Determine the [X, Y] coordinate at the center of the cell enclosing the given text.  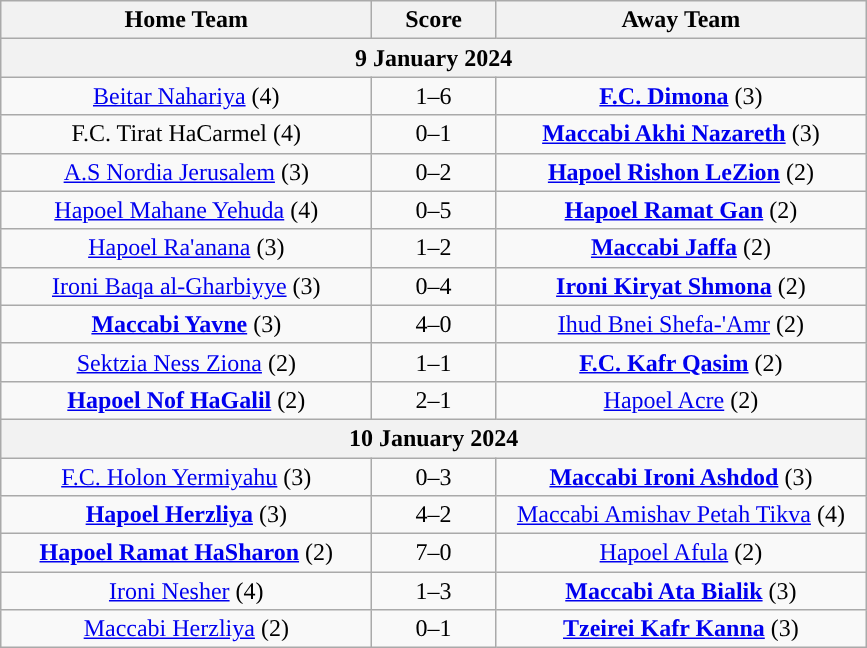
Hapoel Herzliya (3) [186, 515]
7–0 [434, 553]
Maccabi Akhi Nazareth (3) [680, 134]
Hapoel Afula (2) [680, 553]
Ironi Baqa al-Gharbiyye (3) [186, 286]
F.C. Kafr Qasim (2) [680, 362]
Tzeirei Kafr Kanna (3) [680, 629]
Maccabi Jaffa (2) [680, 248]
Hapoel Ramat HaSharon (2) [186, 553]
Maccabi Yavne (3) [186, 324]
10 January 2024 [434, 438]
1–1 [434, 362]
0–3 [434, 477]
0–5 [434, 210]
0–4 [434, 286]
Score [434, 20]
Maccabi Herzliya (2) [186, 629]
Beitar Nahariya (4) [186, 96]
0–2 [434, 172]
Hapoel Mahane Yehuda (4) [186, 210]
F.C. Dimona (3) [680, 96]
Home Team [186, 20]
2–1 [434, 400]
Ironi Nesher (4) [186, 591]
Away Team [680, 20]
Hapoel Ra'anana (3) [186, 248]
Maccabi Amishav Petah Tikva (4) [680, 515]
9 January 2024 [434, 58]
Sektzia Ness Ziona (2) [186, 362]
Hapoel Nof HaGalil (2) [186, 400]
4–2 [434, 515]
1–2 [434, 248]
1–6 [434, 96]
1–3 [434, 591]
Maccabi Ironi Ashdod (3) [680, 477]
F.C. Tirat HaCarmel (4) [186, 134]
4–0 [434, 324]
Maccabi Ata Bialik (3) [680, 591]
Hapoel Rishon LeZion (2) [680, 172]
Ironi Kiryat Shmona (2) [680, 286]
A.S Nordia Jerusalem (3) [186, 172]
Hapoel Acre (2) [680, 400]
Hapoel Ramat Gan (2) [680, 210]
F.C. Holon Yermiyahu (3) [186, 477]
Ihud Bnei Shefa-'Amr (2) [680, 324]
